Identify which cell holds the provided text, then report its [x, y] central coordinate. 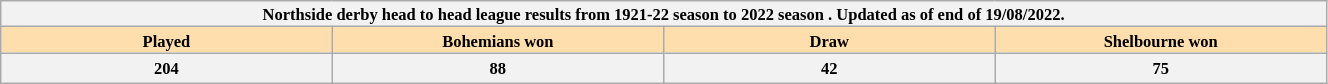
204 [166, 68]
75 [1160, 68]
Draw [830, 40]
Bohemians won [498, 40]
42 [830, 68]
Shelbourne won [1160, 40]
88 [498, 68]
Played [166, 40]
Northside derby head to head league results from 1921-22 season to 2022 season . Updated as of end of 19/08/2022. [664, 14]
